For the text-containing cell, return its midpoint in (x, y) coordinate format. 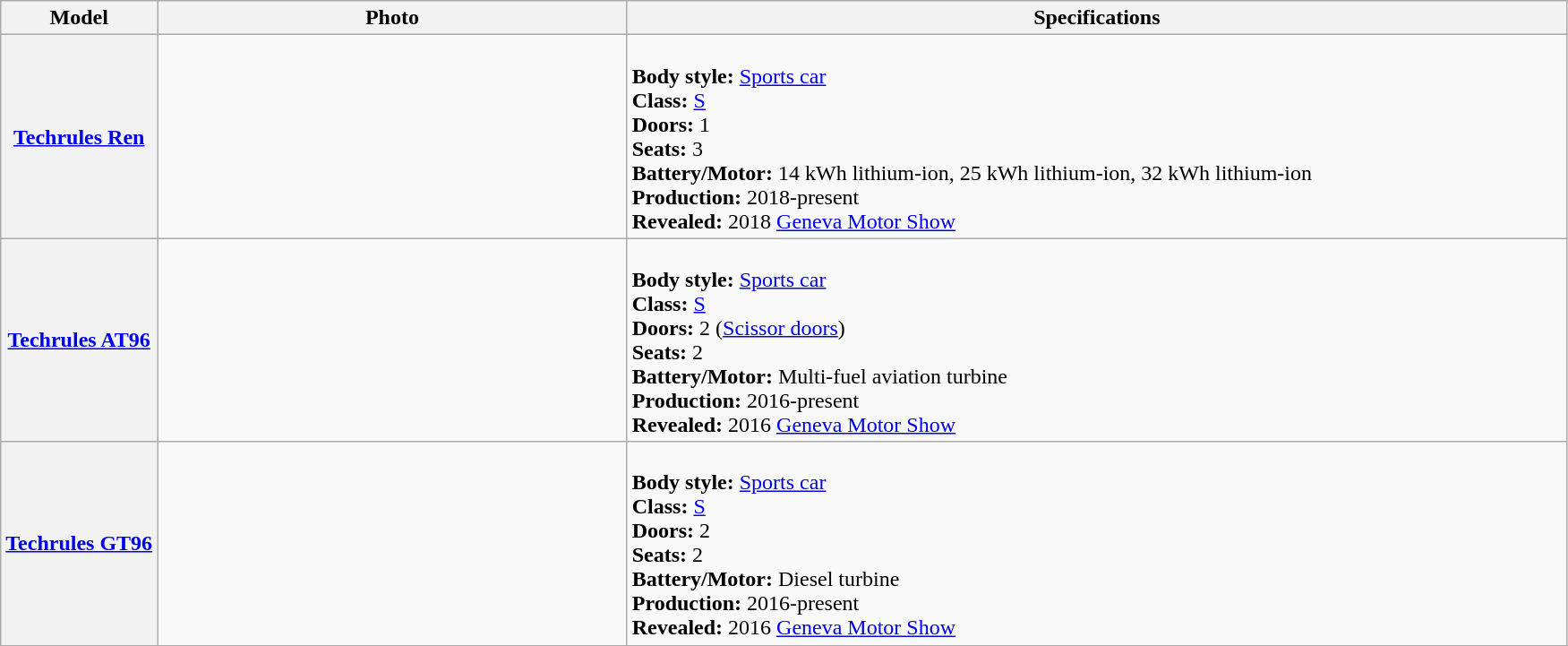
Techrules GT96 (79, 543)
Photo (392, 18)
Specifications (1096, 18)
Techrules AT96 (79, 340)
Techrules Ren (79, 136)
Body style: Sports carClass: SDoors: 2Seats: 2Battery/Motor: Diesel turbineProduction: 2016-presentRevealed: 2016 Geneva Motor Show (1096, 543)
Model (79, 18)
